Capture the cell that displays the provided text and extract its [X, Y] central coordinate. 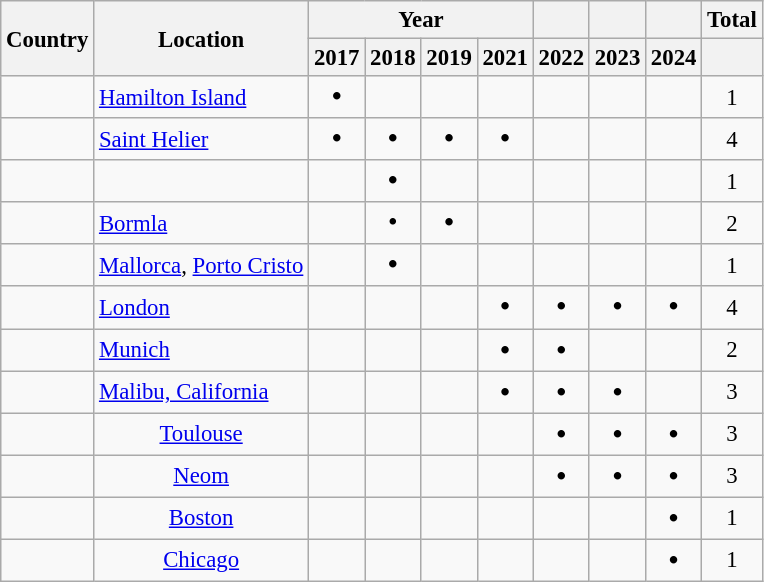
2022 [561, 58]
Malibu, California [202, 392]
Bormla [202, 223]
Location [202, 38]
2023 [617, 58]
2019 [449, 58]
Saint Helier [202, 139]
London [202, 308]
Country [48, 38]
Hamilton Island [202, 97]
Total [732, 20]
Mallorca, Porto Cristo [202, 265]
Neom [202, 476]
Munich [202, 350]
2017 [337, 58]
2018 [393, 58]
Chicago [202, 560]
Boston [202, 518]
Toulouse [202, 434]
2024 [674, 58]
2021 [505, 58]
Year [422, 20]
